Extract the (x, y) coordinate from the center of the cell holding the provided text.  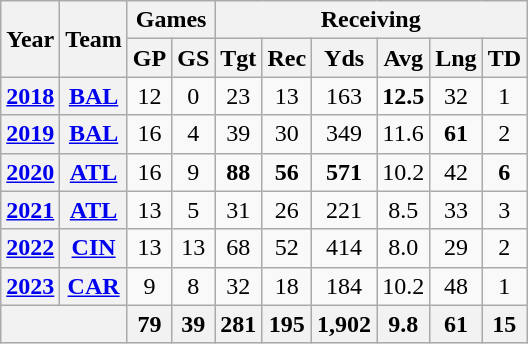
Games (170, 20)
3 (504, 210)
2023 (30, 286)
8.5 (404, 210)
52 (287, 248)
GS (194, 58)
Receiving (371, 20)
56 (287, 172)
79 (149, 324)
9.8 (404, 324)
2021 (30, 210)
8 (194, 286)
Year (30, 39)
2019 (30, 134)
571 (344, 172)
12 (149, 96)
2018 (30, 96)
12.5 (404, 96)
1,902 (344, 324)
281 (238, 324)
195 (287, 324)
2022 (30, 248)
18 (287, 286)
68 (238, 248)
29 (456, 248)
Lng (456, 58)
2020 (30, 172)
11.6 (404, 134)
TD (504, 58)
88 (238, 172)
Tgt (238, 58)
CIN (94, 248)
26 (287, 210)
Avg (404, 58)
184 (344, 286)
8.0 (404, 248)
349 (344, 134)
23 (238, 96)
48 (456, 286)
CAR (94, 286)
221 (344, 210)
0 (194, 96)
6 (504, 172)
Yds (344, 58)
GP (149, 58)
414 (344, 248)
15 (504, 324)
30 (287, 134)
31 (238, 210)
4 (194, 134)
5 (194, 210)
Rec (287, 58)
163 (344, 96)
33 (456, 210)
42 (456, 172)
Team (94, 39)
